Extract the (x, y) coordinate from the center of the cell holding the provided text.  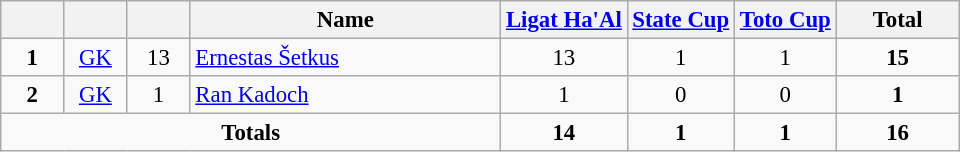
Total (898, 20)
16 (898, 133)
Ernestas Šetkus (346, 58)
Totals (251, 133)
Toto Cup (785, 20)
14 (564, 133)
15 (898, 58)
Ran Kadoch (346, 95)
Ligat Ha'Al (564, 20)
2 (32, 95)
Name (346, 20)
State Cup (680, 20)
